Pinpoint the cell where the given text exists, returning its [x, y] midpoint coordinate. 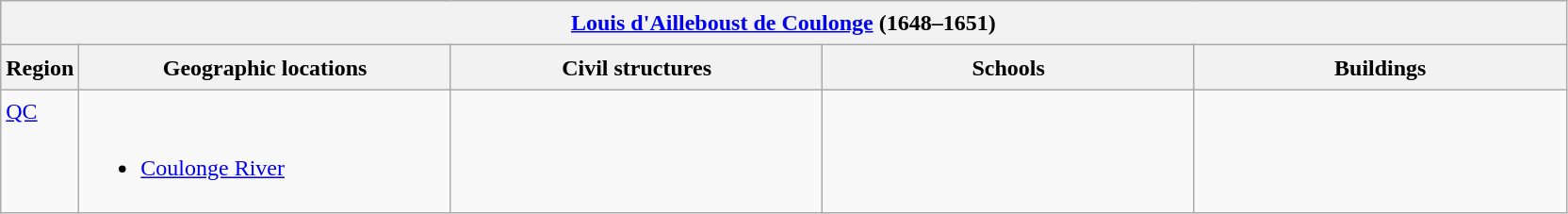
Civil structures [637, 68]
Coulonge River [266, 151]
Schools [1008, 68]
Region [40, 68]
Buildings [1380, 68]
QC [40, 151]
Louis d'Ailleboust de Coulonge (1648–1651) [784, 23]
Geographic locations [266, 68]
